From the cell containing the given text, extract its center point as (x, y) coordinate. 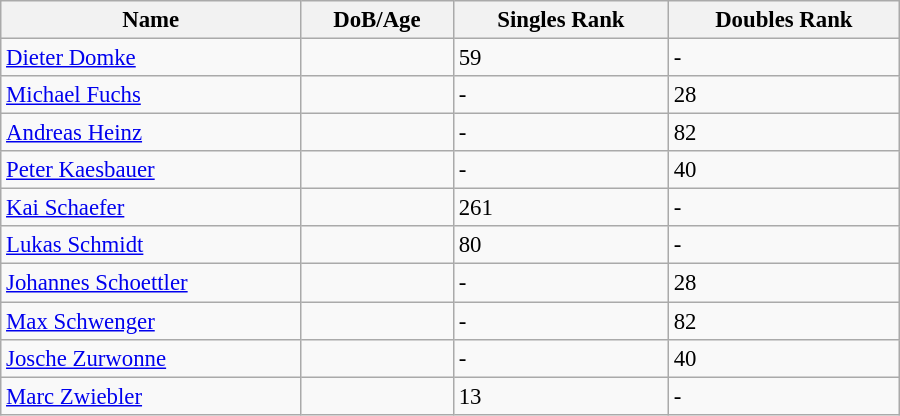
261 (560, 208)
Andreas Heinz (151, 133)
DoB/Age (378, 20)
Josche Zurwonne (151, 358)
Singles Rank (560, 20)
59 (560, 58)
Peter Kaesbauer (151, 170)
Marc Zwiebler (151, 396)
Johannes Schoettler (151, 283)
Michael Fuchs (151, 95)
Dieter Domke (151, 58)
13 (560, 396)
Max Schwenger (151, 321)
80 (560, 245)
Lukas Schmidt (151, 245)
Doubles Rank (784, 20)
Kai Schaefer (151, 208)
Name (151, 20)
